Capture the cell that displays the provided text and extract its [X, Y] central coordinate. 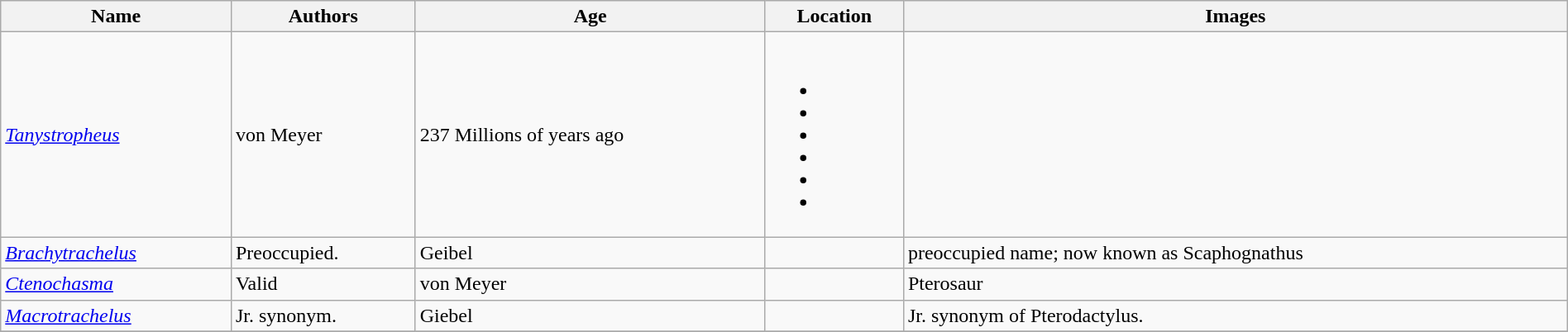
Pterosaur [1236, 284]
Jr. synonym. [323, 315]
Location [834, 17]
Brachytrachelus [116, 253]
Authors [323, 17]
Giebel [590, 315]
Age [590, 17]
Geibel [590, 253]
Images [1236, 17]
Valid [323, 284]
Ctenochasma [116, 284]
preoccupied name; now known as Scaphognathus [1236, 253]
Macrotrachelus [116, 315]
237 Millions of years ago [590, 135]
Name [116, 17]
Tanystropheus [116, 135]
Preoccupied. [323, 253]
Jr. synonym of Pterodactylus. [1236, 315]
